Detect which cell encompasses the target text, then output its [x, y] center coordinate. 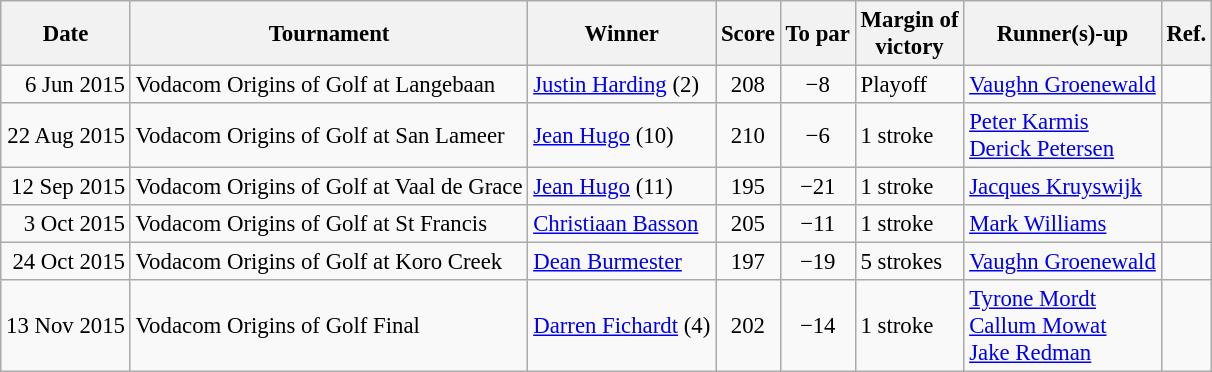
−14 [818, 326]
−21 [818, 187]
−11 [818, 224]
Justin Harding (2) [622, 85]
205 [748, 224]
Jean Hugo (10) [622, 136]
Tournament [329, 34]
202 [748, 326]
Christiaan Basson [622, 224]
−8 [818, 85]
5 strokes [910, 262]
Vodacom Origins of Golf at Vaal de Grace [329, 187]
Margin ofvictory [910, 34]
Date [66, 34]
Jean Hugo (11) [622, 187]
Vodacom Origins of Golf at San Lameer [329, 136]
Jacques Kruyswijk [1062, 187]
24 Oct 2015 [66, 262]
210 [748, 136]
Dean Burmester [622, 262]
Vodacom Origins of Golf at St Francis [329, 224]
Winner [622, 34]
Ref. [1186, 34]
197 [748, 262]
Vodacom Origins of Golf at Koro Creek [329, 262]
To par [818, 34]
Peter Karmis Derick Petersen [1062, 136]
3 Oct 2015 [66, 224]
−6 [818, 136]
22 Aug 2015 [66, 136]
12 Sep 2015 [66, 187]
Score [748, 34]
Tyrone Mordt Callum Mowat Jake Redman [1062, 326]
Darren Fichardt (4) [622, 326]
Mark Williams [1062, 224]
13 Nov 2015 [66, 326]
Playoff [910, 85]
Vodacom Origins of Golf Final [329, 326]
−19 [818, 262]
Runner(s)-up [1062, 34]
6 Jun 2015 [66, 85]
Vodacom Origins of Golf at Langebaan [329, 85]
208 [748, 85]
195 [748, 187]
